Return the [X, Y] coordinate for the center point of the cell that contains the specified text.  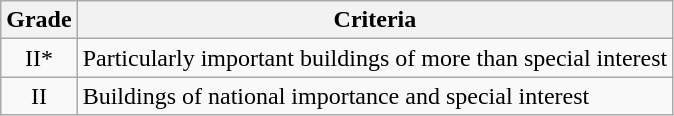
Grade [39, 20]
II [39, 96]
Particularly important buildings of more than special interest [375, 58]
Buildings of national importance and special interest [375, 96]
II* [39, 58]
Criteria [375, 20]
